Scan for the cell matching the given text and deliver its (X, Y) coordinate at center. 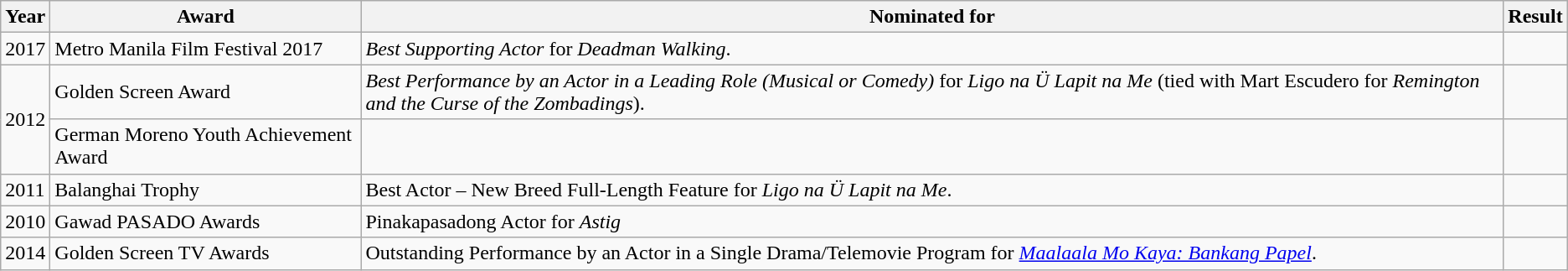
2011 (25, 190)
Result (1535, 17)
Metro Manila Film Festival 2017 (206, 49)
2017 (25, 49)
2014 (25, 253)
Nominated for (932, 17)
Best Supporting Actor for Deadman Walking. (932, 49)
Golden Screen TV Awards (206, 253)
Best Actor – New Breed Full-Length Feature for Ligo na Ü Lapit na Me. (932, 190)
Outstanding Performance by an Actor in a Single Drama/Telemovie Program for Maalaala Mo Kaya: Bankang Papel. (932, 253)
Gawad PASADO Awards (206, 221)
Golden Screen Award (206, 92)
Award (206, 17)
Pinakapasadong Actor for Astig (932, 221)
2012 (25, 119)
Balanghai Trophy (206, 190)
2010 (25, 221)
Year (25, 17)
German Moreno Youth Achievement Award (206, 146)
